Identify which cell holds the provided text, then report its [x, y] central coordinate. 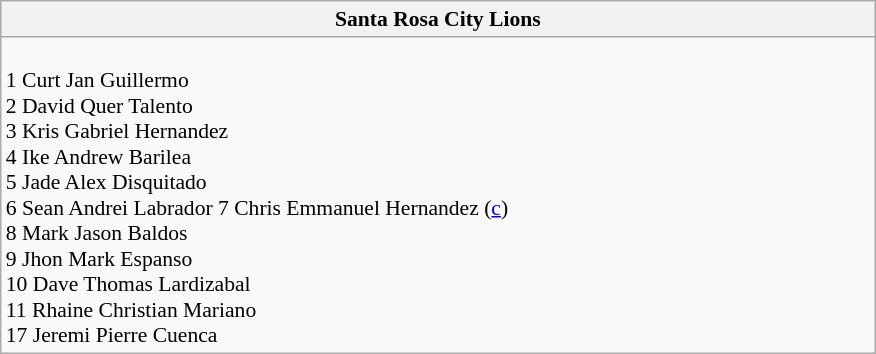
Santa Rosa City Lions [438, 19]
